Scan for the cell matching the given text and deliver its (x, y) coordinate at center. 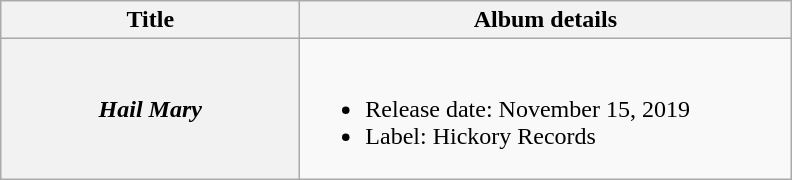
Album details (546, 20)
Release date: November 15, 2019Label: Hickory Records (546, 109)
Hail Mary (150, 109)
Title (150, 20)
